Locate the cell with the specified text and output its (x, y) center coordinate. 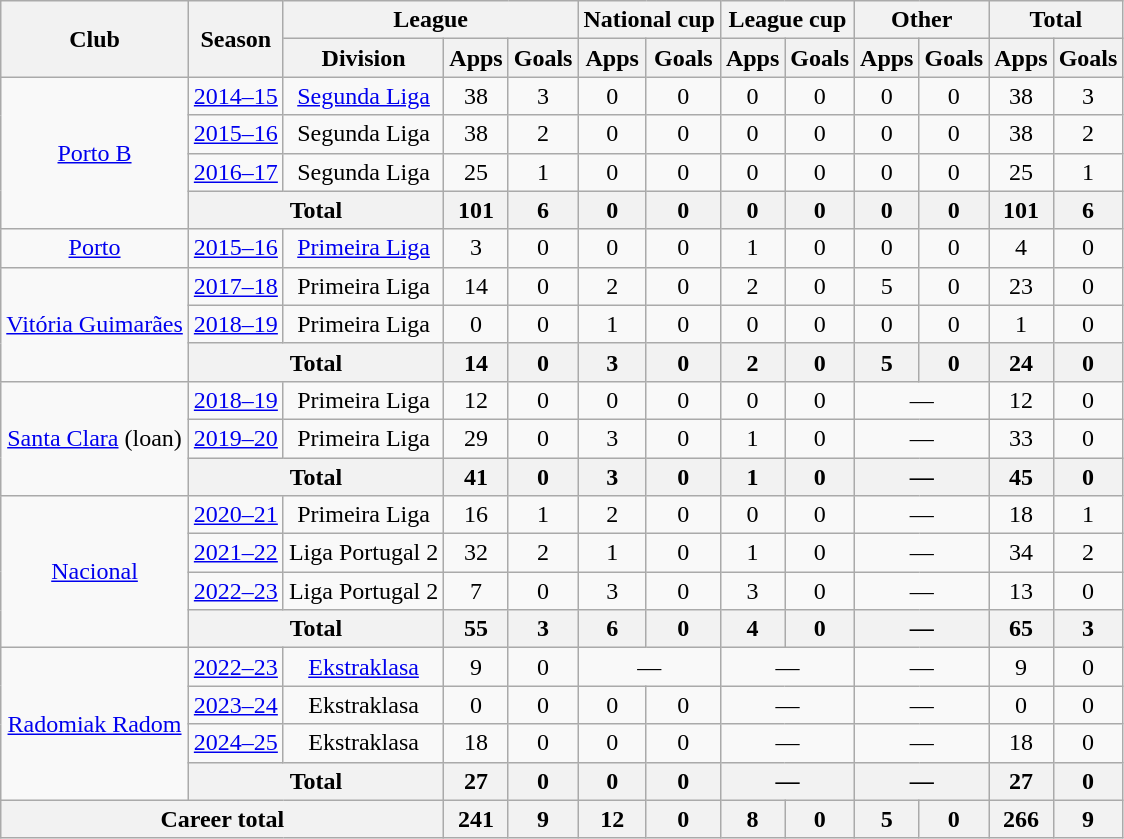
65 (1021, 629)
2021–22 (236, 553)
45 (1021, 477)
Porto (95, 248)
Porto B (95, 153)
National cup (649, 20)
32 (476, 553)
2016–17 (236, 172)
2019–20 (236, 438)
Santa Clara (loan) (95, 438)
Career total (222, 819)
41 (476, 477)
29 (476, 438)
Other (922, 20)
Nacional (95, 572)
Season (236, 39)
Division (363, 58)
7 (476, 591)
League (430, 20)
2014–15 (236, 96)
34 (1021, 553)
33 (1021, 438)
2017–18 (236, 286)
Club (95, 39)
13 (1021, 591)
Vitória Guimarães (95, 324)
241 (476, 819)
2020–21 (236, 515)
266 (1021, 819)
Radomiak Radom (95, 724)
24 (1021, 362)
23 (1021, 286)
2024–25 (236, 743)
55 (476, 629)
2023–24 (236, 705)
League cup (787, 20)
8 (752, 819)
16 (476, 515)
